Locate the cell with the specified text and output its (x, y) center coordinate. 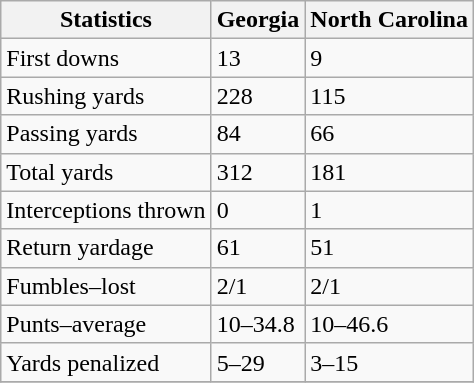
312 (258, 172)
Return yardage (106, 248)
10–46.6 (390, 324)
Passing yards (106, 134)
3–15 (390, 362)
84 (258, 134)
Interceptions thrown (106, 210)
51 (390, 248)
Fumbles–lost (106, 286)
Rushing yards (106, 96)
61 (258, 248)
5–29 (258, 362)
115 (390, 96)
Punts–average (106, 324)
228 (258, 96)
Statistics (106, 20)
Yards penalized (106, 362)
13 (258, 58)
Georgia (258, 20)
66 (390, 134)
9 (390, 58)
North Carolina (390, 20)
1 (390, 210)
10–34.8 (258, 324)
0 (258, 210)
181 (390, 172)
Total yards (106, 172)
First downs (106, 58)
